From the cell containing the given text, extract its center point as (X, Y) coordinate. 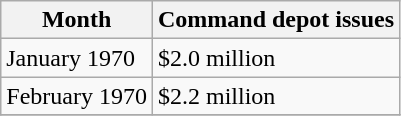
Command depot issues (276, 20)
Month (77, 20)
February 1970 (77, 96)
$2.0 million (276, 58)
January 1970 (77, 58)
$2.2 million (276, 96)
